Extract the (X, Y) coordinate from the center of the cell holding the provided text.  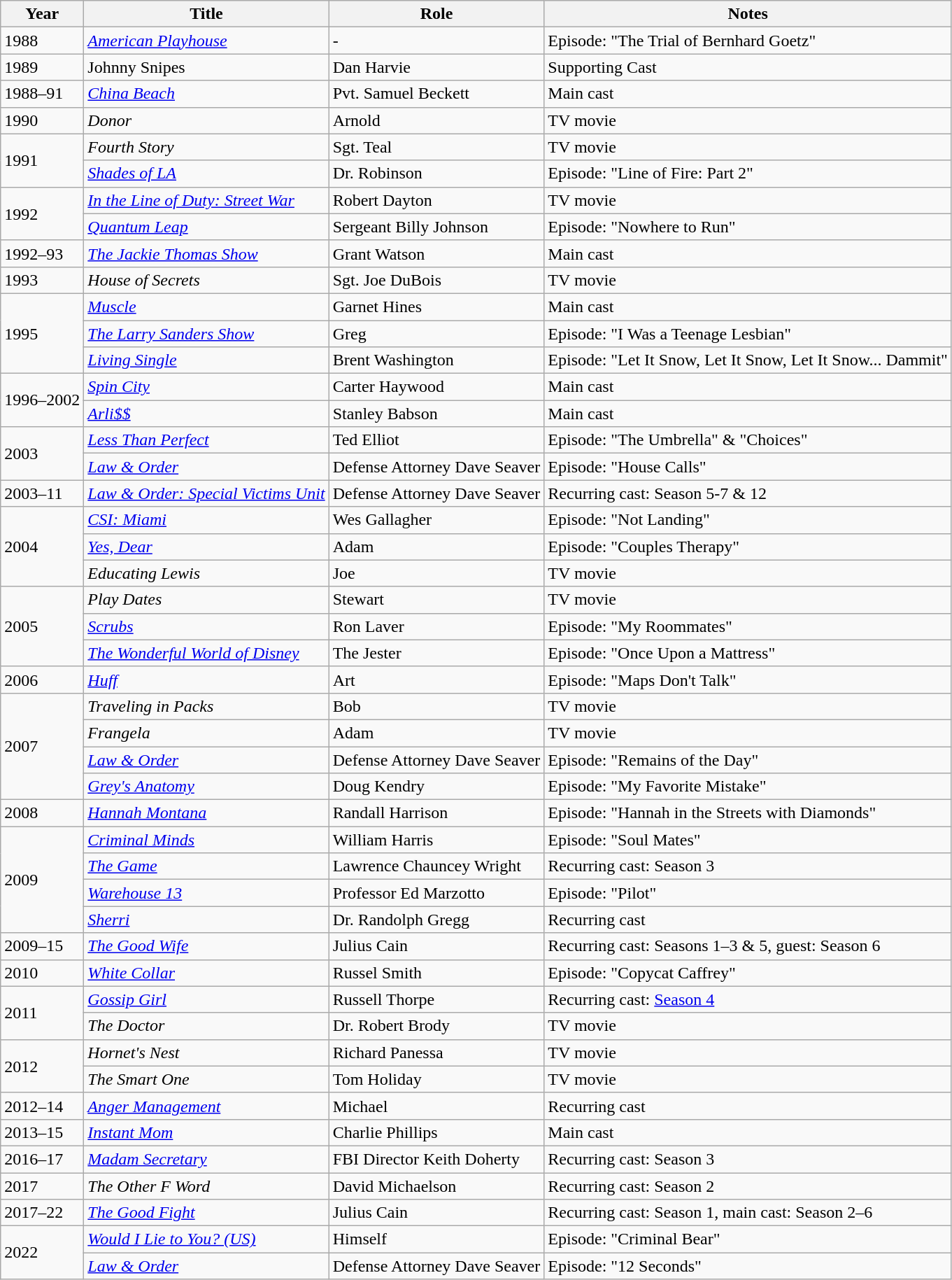
Madam Secretary (206, 1159)
Episode: "The Trial of Bernhard Goetz" (748, 41)
Grant Watson (436, 253)
2003 (42, 453)
Himself (436, 1239)
Robert Dayton (436, 200)
Episode: "Copycat Caffrey" (748, 973)
Episode: "Not Landing" (748, 520)
Educating Lewis (206, 573)
The Smart One (206, 1079)
2009–15 (42, 946)
2009 (42, 880)
Law & Order: Special Victims Unit (206, 493)
Episode: "My Favorite Mistake" (748, 787)
2006 (42, 680)
Instant Mom (206, 1132)
Sgt. Teal (436, 147)
1996–2002 (42, 400)
Scrubs (206, 626)
Episode: "I Was a Teenage Lesbian" (748, 334)
Carter Haywood (436, 387)
Stanley Babson (436, 414)
The Good Fight (206, 1213)
Yes, Dear (206, 547)
The Game (206, 866)
William Harris (436, 840)
American Playhouse (206, 41)
Title (206, 14)
Role (436, 14)
The Doctor (206, 1026)
Recurring cast: Season 1, main cast: Season 2–6 (748, 1213)
Episode: "Pilot" (748, 893)
Episode: "House Calls" (748, 467)
Hannah Montana (206, 813)
Donor (206, 120)
1988–91 (42, 94)
Russel Smith (436, 973)
2003–11 (42, 493)
1989 (42, 67)
Episode: "Nowhere to Run" (748, 227)
Randall Harrison (436, 813)
The Larry Sanders Show (206, 334)
White Collar (206, 973)
Criminal Minds (206, 840)
The Jester (436, 653)
The Good Wife (206, 946)
CSI: Miami (206, 520)
Hornet's Nest (206, 1053)
Dan Harvie (436, 67)
Wes Gallagher (436, 520)
The Jackie Thomas Show (206, 253)
In the Line of Duty: Street War (206, 200)
Year (42, 14)
2012 (42, 1066)
Episode: "Line of Fire: Part 2" (748, 174)
The Wonderful World of Disney (206, 653)
Quantum Leap (206, 227)
Episode: "Criminal Bear" (748, 1239)
Recurring cast: Season 5-7 & 12 (748, 493)
Richard Panessa (436, 1053)
Brent Washington (436, 360)
Michael (436, 1106)
Professor Ed Marzotto (436, 893)
Johnny Snipes (206, 67)
Joe (436, 573)
2010 (42, 973)
Shades of LA (206, 174)
Episode: "Couples Therapy" (748, 547)
- (436, 41)
Doug Kendry (436, 787)
Episode: "Once Upon a Mattress" (748, 653)
Episode: "Soul Mates" (748, 840)
Stewart (436, 600)
Russell Thorpe (436, 999)
Sgt. Joe DuBois (436, 280)
1990 (42, 120)
Episode: "Remains of the Day" (748, 759)
2011 (42, 1013)
2005 (42, 626)
2008 (42, 813)
Warehouse 13 (206, 893)
2017 (42, 1186)
Episode: "Let It Snow, Let It Snow, Let It Snow... Dammit" (748, 360)
The Other F Word (206, 1186)
Pvt. Samuel Beckett (436, 94)
Recurring cast: Seasons 1–3 & 5, guest: Season 6 (748, 946)
Dr. Robinson (436, 174)
2004 (42, 547)
Would I Lie to You? (US) (206, 1239)
2022 (42, 1253)
2017–22 (42, 1213)
Living Single (206, 360)
Sherri (206, 920)
Charlie Phillips (436, 1132)
Greg (436, 334)
1993 (42, 280)
Supporting Cast (748, 67)
Dr. Robert Brody (436, 1026)
FBI Director Keith Doherty (436, 1159)
Recurring cast: Season 2 (748, 1186)
2007 (42, 746)
1995 (42, 333)
1992 (42, 213)
Anger Management (206, 1106)
Art (436, 680)
Less Than Perfect (206, 440)
Sergeant Billy Johnson (436, 227)
Muscle (206, 307)
2012–14 (42, 1106)
House of Secrets (206, 280)
Bob (436, 706)
Episode: "Maps Don't Talk" (748, 680)
Recurring cast: Season 4 (748, 999)
Play Dates (206, 600)
China Beach (206, 94)
2013–15 (42, 1132)
Ted Elliot (436, 440)
Ron Laver (436, 626)
1991 (42, 160)
Traveling in Packs (206, 706)
Episode: "Hannah in the Streets with Diamonds" (748, 813)
Huff (206, 680)
Grey's Anatomy (206, 787)
Frangela (206, 733)
Spin City (206, 387)
Arli$$ (206, 414)
Fourth Story (206, 147)
Arnold (436, 120)
Lawrence Chauncey Wright (436, 866)
Gossip Girl (206, 999)
David Michaelson (436, 1186)
1992–93 (42, 253)
Tom Holiday (436, 1079)
Dr. Randolph Gregg (436, 920)
Episode: "The Umbrella" & "Choices" (748, 440)
Notes (748, 14)
Garnet Hines (436, 307)
Episode: "My Roommates" (748, 626)
2016–17 (42, 1159)
Episode: "12 Seconds" (748, 1266)
1988 (42, 41)
